Return [x, y] of the center of cell containing provided text 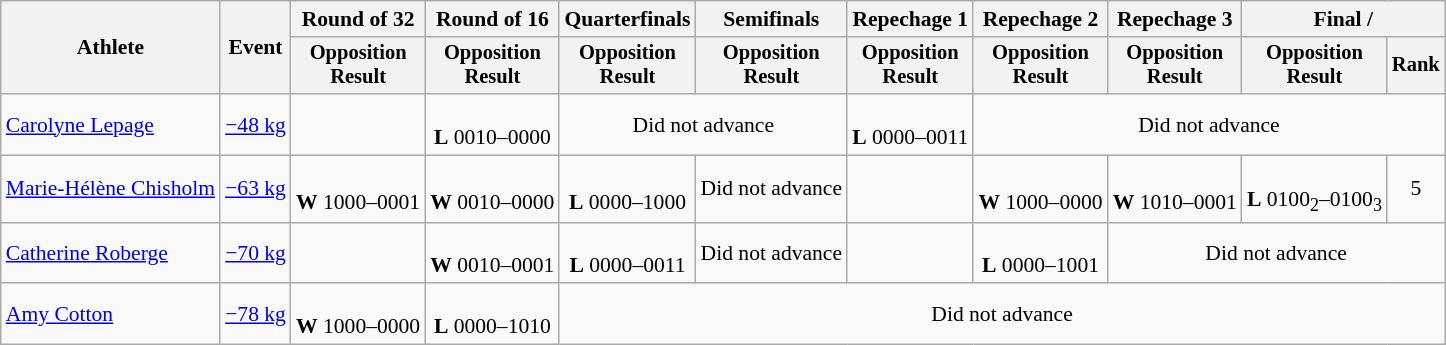
Semifinals [772, 19]
Marie-Hélène Chisholm [110, 190]
Rank [1416, 66]
Repechage 3 [1175, 19]
Repechage 1 [910, 19]
−78 kg [256, 314]
Event [256, 48]
Amy Cotton [110, 314]
Quarterfinals [627, 19]
−63 kg [256, 190]
W 1010–0001 [1175, 190]
5 [1416, 190]
L 0000–1001 [1040, 254]
W 0010–0000 [492, 190]
W 1000–0001 [358, 190]
Athlete [110, 48]
L 0000–1000 [627, 190]
Final / [1344, 19]
Carolyne Lepage [110, 124]
L 01002–01003 [1314, 190]
−48 kg [256, 124]
Round of 16 [492, 19]
L 0000–1010 [492, 314]
W 0010–0001 [492, 254]
Round of 32 [358, 19]
Catherine Roberge [110, 254]
Repechage 2 [1040, 19]
L 0010–0000 [492, 124]
−70 kg [256, 254]
